Extract the (x, y) coordinate from the center of the cell holding the provided text.  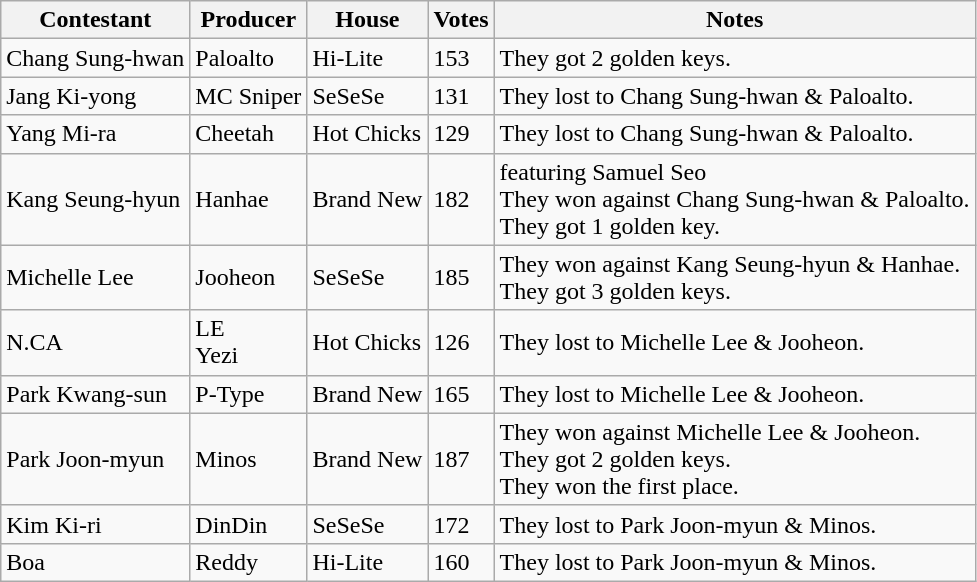
They won against Michelle Lee & Jooheon.They got 2 golden keys.They won the first place. (734, 459)
Notes (734, 20)
Park Kwang-sun (96, 394)
Chang Sung-hwan (96, 58)
LEYezi (248, 342)
129 (461, 134)
Hanhae (248, 199)
Kim Ki-ri (96, 524)
187 (461, 459)
Jooheon (248, 278)
Paloalto (248, 58)
Reddy (248, 562)
MC Sniper (248, 96)
Michelle Lee (96, 278)
160 (461, 562)
165 (461, 394)
Park Joon-myun (96, 459)
DinDin (248, 524)
Cheetah (248, 134)
126 (461, 342)
Votes (461, 20)
featuring Samuel SeoThey won against Chang Sung-hwan & Paloalto.They got 1 golden key. (734, 199)
131 (461, 96)
185 (461, 278)
172 (461, 524)
Kang Seung-hyun (96, 199)
Yang Mi-ra (96, 134)
They won against Kang Seung-hyun & Hanhae.They got 3 golden keys. (734, 278)
Jang Ki-yong (96, 96)
House (368, 20)
182 (461, 199)
P-Type (248, 394)
N.CA (96, 342)
Minos (248, 459)
Contestant (96, 20)
153 (461, 58)
Boa (96, 562)
Producer (248, 20)
They got 2 golden keys. (734, 58)
